Identify which cell holds the provided text, then report its (x, y) central coordinate. 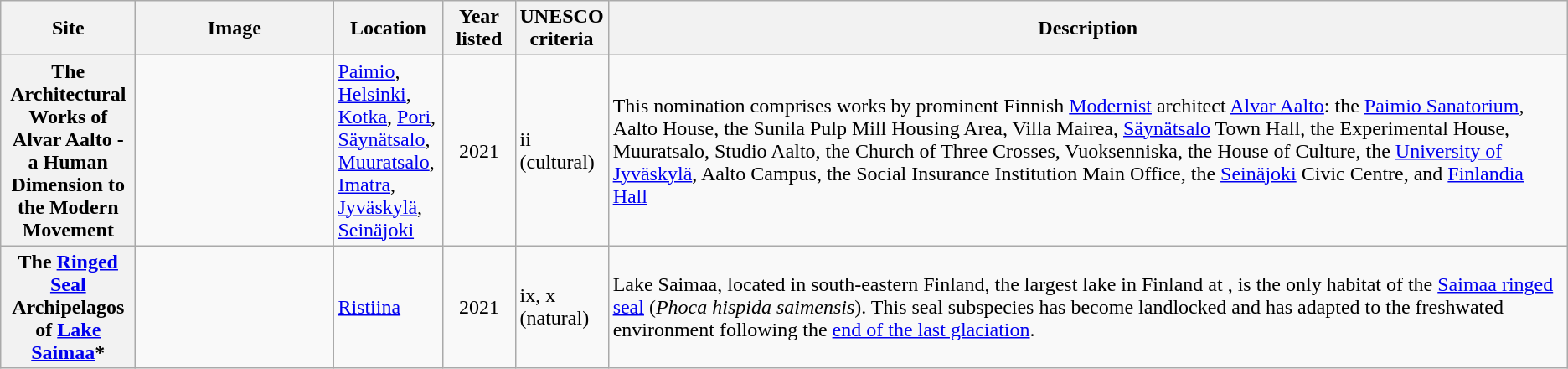
The Ringed Seal Archipelagos of Lake Saimaa* (69, 307)
Paimio, Helsinki, Kotka, Pori, Säynätsalo, Muuratsalo, Imatra, Jyväskylä, Seinäjoki (389, 151)
Description (1087, 29)
The Architectural Works of Alvar Aalto - a Human Dimension to the Modern Movement (69, 151)
Ristiina (389, 307)
ix, x (natural) (561, 307)
UNESCO criteria (561, 29)
Year listed (479, 29)
ii (cultural) (561, 151)
Image (235, 29)
Location (389, 29)
Site (69, 29)
